Detect which cell encompasses the target text, then output its [x, y] center coordinate. 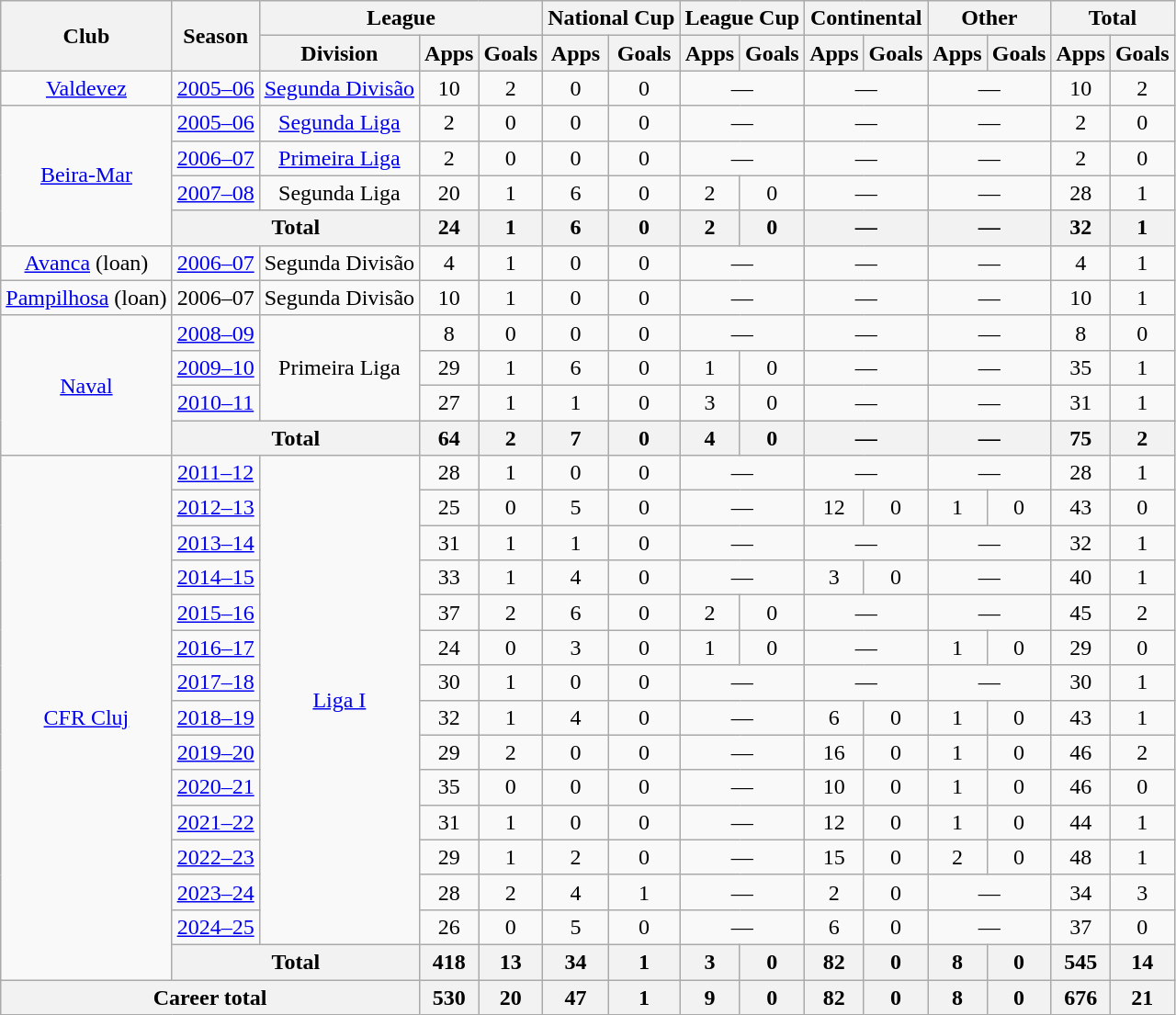
2007–08 [215, 193]
Division [339, 53]
2012–13 [215, 508]
2024–25 [215, 927]
21 [1142, 997]
Beira-Mar [86, 175]
545 [1080, 962]
9 [709, 997]
Other [989, 18]
Avanca (loan) [86, 263]
16 [834, 752]
40 [1080, 578]
26 [449, 927]
2020–21 [215, 787]
National Cup [612, 18]
676 [1080, 997]
2023–24 [215, 892]
2013–14 [215, 543]
14 [1142, 962]
75 [1080, 438]
48 [1080, 857]
45 [1080, 613]
2016–17 [215, 648]
Club [86, 36]
2018–19 [215, 717]
15 [834, 857]
64 [449, 438]
44 [1080, 822]
2008–09 [215, 333]
Season [215, 36]
2021–22 [215, 822]
Continental [866, 18]
2022–23 [215, 857]
7 [576, 438]
CFR Cluj [86, 718]
47 [576, 997]
2019–20 [215, 752]
27 [449, 402]
Career total [210, 997]
2009–10 [215, 367]
13 [511, 962]
530 [449, 997]
Naval [86, 385]
League [401, 18]
League Cup [742, 18]
Liga I [339, 700]
418 [449, 962]
Pampilhosa (loan) [86, 298]
2011–12 [215, 473]
2017–18 [215, 682]
Valdevez [86, 88]
2014–15 [215, 578]
2010–11 [215, 402]
33 [449, 578]
2015–16 [215, 613]
25 [449, 508]
